Return the [X, Y] coordinate for the center point of the cell that contains the specified text.  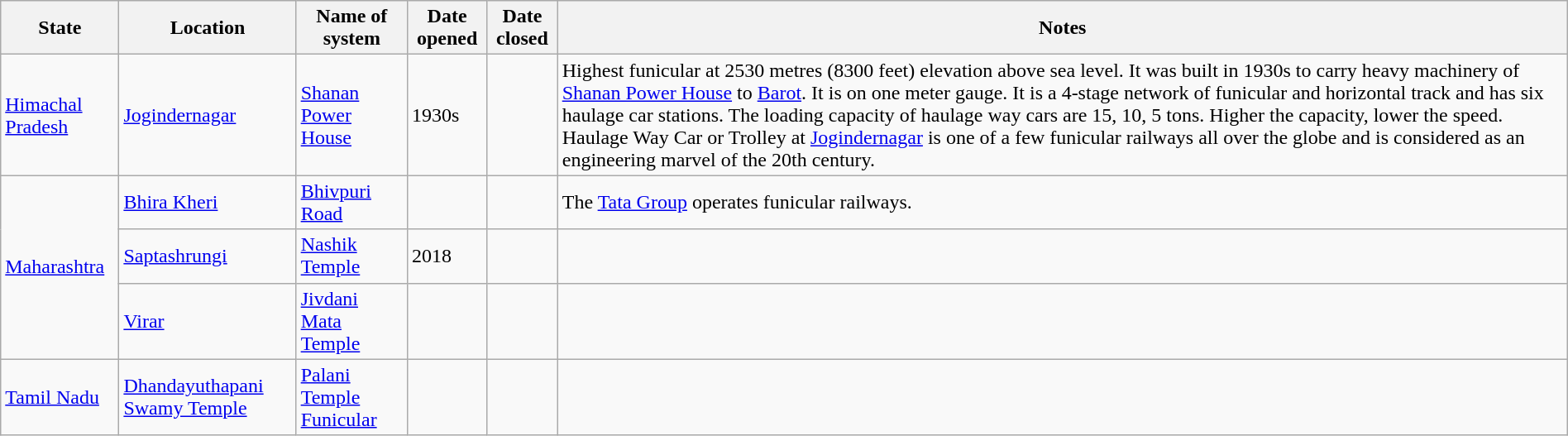
Palani Temple Funicular [351, 397]
Date closed [523, 28]
Location [208, 28]
Jogindernagar [208, 115]
Tamil Nadu [60, 397]
The Tata Group operates funicular railways. [1062, 202]
Dhandayuthapani Swamy Temple [208, 397]
State [60, 28]
Nashik Temple [351, 256]
Himachal Pradesh [60, 115]
Notes [1062, 28]
Date opened [447, 28]
Shanan Power House [351, 115]
Maharashtra [60, 267]
Virar [208, 321]
Bhira Kheri [208, 202]
Saptashrungi [208, 256]
2018 [447, 256]
Jivdani Mata Temple [351, 321]
1930s [447, 115]
Name of system [351, 28]
Bhivpuri Road [351, 202]
